Detect which cell encompasses the target text, then output its (x, y) center coordinate. 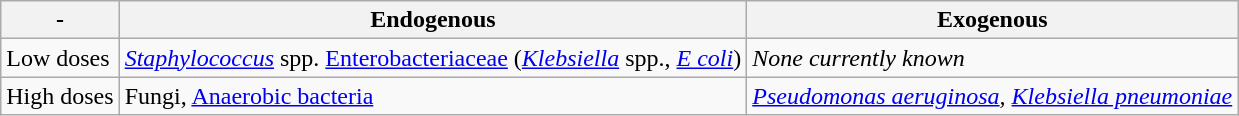
None currently known (992, 58)
Staphylococcus spp. Enterobacteriaceae (Klebsiella spp., E coli) (433, 58)
High doses (60, 96)
Endogenous (433, 20)
Fungi, Anaerobic bacteria (433, 96)
Exogenous (992, 20)
Low doses (60, 58)
Pseudomonas aeruginosa, Klebsiella pneumoniae (992, 96)
- (60, 20)
